Return the (x, y) coordinate for the center point of the cell that contains the specified text.  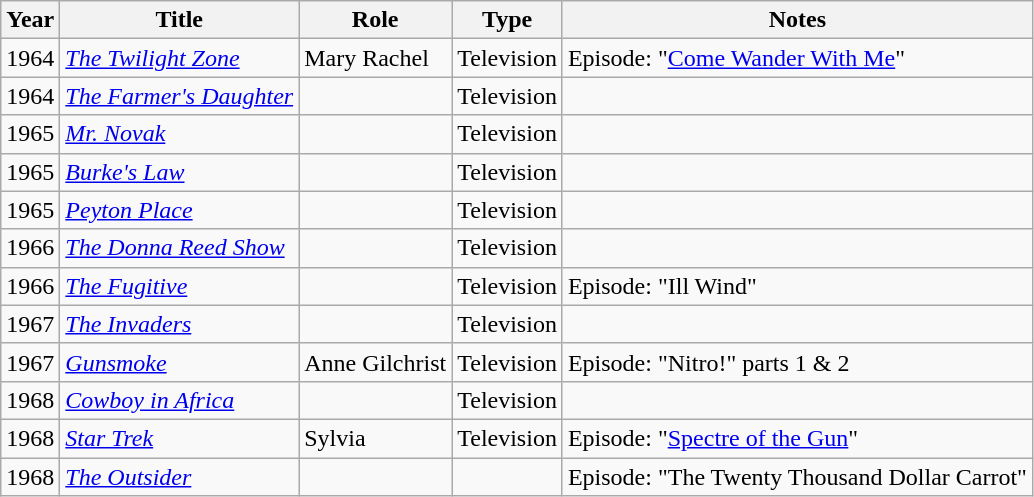
Gunsmoke (180, 362)
Type (508, 20)
Title (180, 20)
Sylvia (376, 438)
The Twilight Zone (180, 58)
Peyton Place (180, 210)
The Donna Reed Show (180, 248)
Cowboy in Africa (180, 400)
Episode: "Spectre of the Gun" (797, 438)
Episode: "The Twenty Thousand Dollar Carrot" (797, 477)
Mary Rachel (376, 58)
Star Trek (180, 438)
Burke's Law (180, 172)
Mr. Novak (180, 134)
Episode: "Come Wander With Me" (797, 58)
Notes (797, 20)
Anne Gilchrist (376, 362)
The Outsider (180, 477)
Episode: "Ill Wind" (797, 286)
The Farmer's Daughter (180, 96)
The Fugitive (180, 286)
The Invaders (180, 324)
Year (30, 20)
Role (376, 20)
Episode: "Nitro!" parts 1 & 2 (797, 362)
